Pinpoint the cell where the given text exists, returning its [x, y] midpoint coordinate. 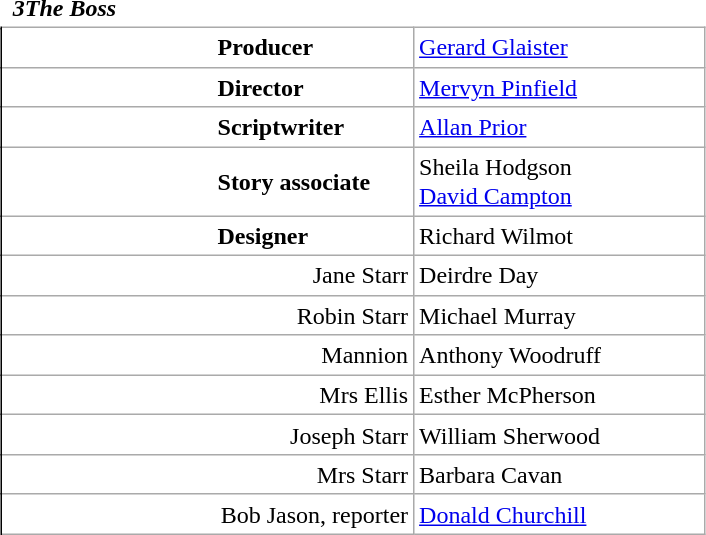
Gerard Glaister [560, 47]
Richard Wilmot [560, 236]
Barbara Cavan [560, 475]
Deirdre Day [560, 275]
Producer [208, 47]
Michael Murray [560, 315]
Mervyn Pinfield [560, 87]
Designer [208, 236]
Joseph Starr [208, 435]
Mrs Starr [208, 475]
Donald Churchill [560, 514]
Robin Starr [208, 315]
Mannion [208, 355]
Director [208, 87]
Esther McPherson [560, 395]
Sheila HodgsonDavid Campton [560, 182]
Scriptwriter [208, 127]
William Sherwood [560, 435]
Bob Jason, reporter [208, 514]
Mrs Ellis [208, 395]
Story associate [208, 182]
Anthony Woodruff [560, 355]
Allan Prior [560, 127]
Jane Starr [208, 275]
